Determine the [x, y] coordinate at the center of the cell enclosing the given text.  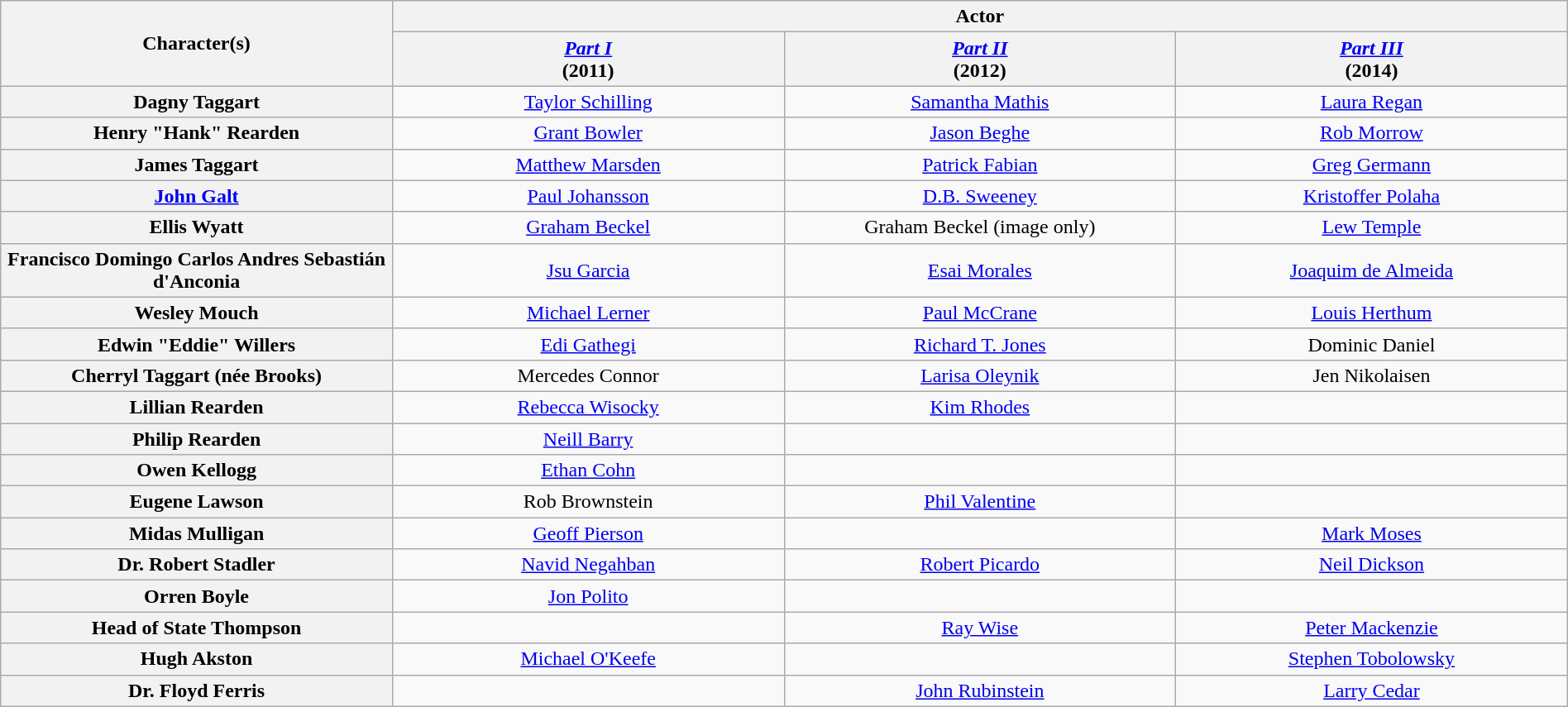
Grant Bowler [588, 133]
Ellis Wyatt [197, 227]
Kim Rhodes [980, 407]
Richard T. Jones [980, 344]
Character(s) [197, 43]
Edi Gathegi [588, 344]
Actor [979, 17]
John Rubinstein [980, 690]
Graham Beckel [588, 227]
Louis Herthum [1372, 313]
Jason Beghe [980, 133]
Taylor Schilling [588, 102]
Robert Picardo [980, 565]
Eugene Lawson [197, 502]
Dr. Floyd Ferris [197, 690]
Orren Boyle [197, 596]
Owen Kellogg [197, 471]
Hugh Akston [197, 659]
Ethan Cohn [588, 471]
Matthew Marsden [588, 165]
Michael O'Keefe [588, 659]
Wesley Mouch [197, 313]
Edwin "Eddie" Willers [197, 344]
Henry "Hank" Rearden [197, 133]
John Galt [197, 196]
Part III(2014) [1372, 60]
Francisco Domingo Carlos Andres Sebastián d'Anconia [197, 270]
Ray Wise [980, 628]
Mark Moses [1372, 533]
Geoff Pierson [588, 533]
Head of State Thompson [197, 628]
Part II(2012) [980, 60]
Part I(2011) [588, 60]
Laura Regan [1372, 102]
Dr. Robert Stadler [197, 565]
Joaquim de Almeida [1372, 270]
Michael Lerner [588, 313]
Rob Morrow [1372, 133]
Samantha Mathis [980, 102]
Graham Beckel (image only) [980, 227]
Navid Negahban [588, 565]
Philip Rearden [197, 439]
Phil Valentine [980, 502]
Larisa Oleynik [980, 375]
Kristoffer Polaha [1372, 196]
Jon Polito [588, 596]
Rob Brownstein [588, 502]
Lillian Rearden [197, 407]
Paul Johansson [588, 196]
Paul McCrane [980, 313]
Dominic Daniel [1372, 344]
Dagny Taggart [197, 102]
Greg Germann [1372, 165]
Larry Cedar [1372, 690]
Lew Temple [1372, 227]
Patrick Fabian [980, 165]
Esai Morales [980, 270]
Neill Barry [588, 439]
Jsu Garcia [588, 270]
Cherryl Taggart (née Brooks) [197, 375]
Neil Dickson [1372, 565]
Rebecca Wisocky [588, 407]
Stephen Tobolowsky [1372, 659]
D.B. Sweeney [980, 196]
Mercedes Connor [588, 375]
Peter Mackenzie [1372, 628]
James Taggart [197, 165]
Jen Nikolaisen [1372, 375]
Midas Mulligan [197, 533]
